Extract the [x, y] coordinate from the center of the cell holding the provided text.  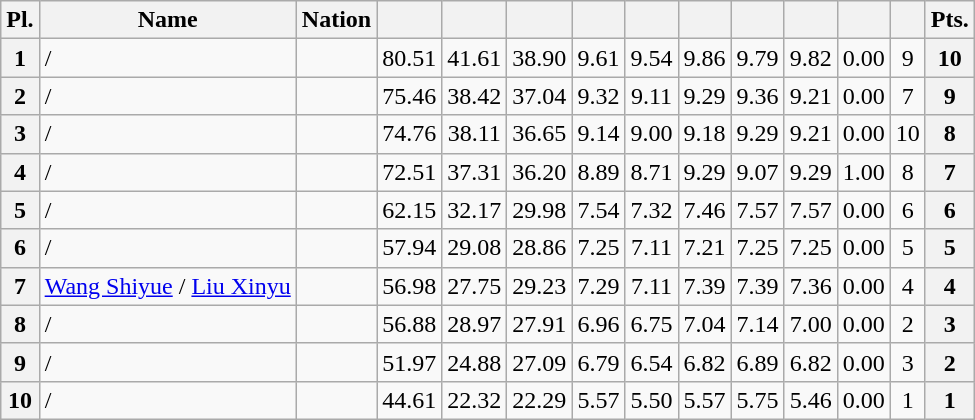
8.71 [652, 172]
9.86 [704, 58]
38.90 [540, 58]
62.15 [410, 210]
Nation [336, 20]
6.79 [598, 362]
72.51 [410, 172]
56.88 [410, 324]
6.75 [652, 324]
5.50 [652, 400]
38.11 [474, 134]
5.75 [758, 400]
9.11 [652, 96]
7.04 [704, 324]
7.36 [810, 286]
7.54 [598, 210]
Wang Shiyue / Liu Xinyu [168, 286]
27.91 [540, 324]
27.09 [540, 362]
28.86 [540, 248]
38.42 [474, 96]
74.76 [410, 134]
41.61 [474, 58]
29.98 [540, 210]
7.00 [810, 324]
75.46 [410, 96]
56.98 [410, 286]
32.17 [474, 210]
1.00 [864, 172]
Pl. [20, 20]
7.21 [704, 248]
51.97 [410, 362]
6.89 [758, 362]
6.54 [652, 362]
80.51 [410, 58]
28.97 [474, 324]
7.14 [758, 324]
37.04 [540, 96]
9.79 [758, 58]
24.88 [474, 362]
9.18 [704, 134]
9.14 [598, 134]
36.20 [540, 172]
8.89 [598, 172]
36.65 [540, 134]
9.07 [758, 172]
5.46 [810, 400]
7.32 [652, 210]
9.32 [598, 96]
22.32 [474, 400]
29.08 [474, 248]
22.29 [540, 400]
37.31 [474, 172]
9.82 [810, 58]
9.54 [652, 58]
9.61 [598, 58]
7.29 [598, 286]
6.96 [598, 324]
9.36 [758, 96]
27.75 [474, 286]
44.61 [410, 400]
29.23 [540, 286]
7.46 [704, 210]
Name [168, 20]
57.94 [410, 248]
Pts. [950, 20]
9.00 [652, 134]
